Determine the (X, Y) coordinate at the center of the cell enclosing the given text.  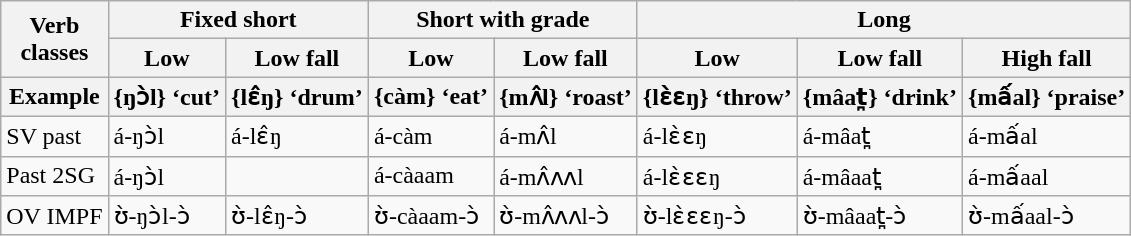
á-lɛ̀ɛɛŋ (717, 176)
ʊ̀-càaam-ɔ̀ (430, 216)
Long (884, 20)
Example (54, 97)
{mʌ̂l} ‘roast’ (566, 97)
á-càm (430, 136)
{mấal} ‘praise’ (1046, 97)
{càm} ‘eat’ (430, 97)
{lɛ̂ŋ} ‘drum’ (298, 97)
ʊ̀-mâaat̪-ɔ̀ (880, 216)
ʊ̀-ŋɔ̀l-ɔ̀ (166, 216)
{ŋɔ̀l} ‘cut’ (166, 97)
Past 2SG (54, 176)
OV IMPF (54, 216)
ʊ̀-lɛ̂ŋ-ɔ̀ (298, 216)
á-càaam (430, 176)
á-mʌ̂l (566, 136)
á-mấaal (1046, 176)
á-lɛ̂ŋ (298, 136)
ʊ̀-lɛ̀ɛɛŋ-ɔ̀ (717, 216)
á-mʌ̂ʌʌl (566, 176)
Short with grade (502, 20)
Fixed short (238, 20)
{mâat̪} ‘drink’ (880, 97)
High fall (1046, 58)
á-lɛ̀ɛŋ (717, 136)
ʊ̀-mấaal-ɔ̀ (1046, 216)
ʊ̀-mʌ̂ʌʌl-ɔ̀ (566, 216)
Verbclasses (54, 39)
SV past (54, 136)
{lɛ̀ɛŋ} ‘throw’ (717, 97)
á-mâaat̪ (880, 176)
á-mâat̪ (880, 136)
á-mấal (1046, 136)
